Identify which cell holds the provided text, then report its (X, Y) central coordinate. 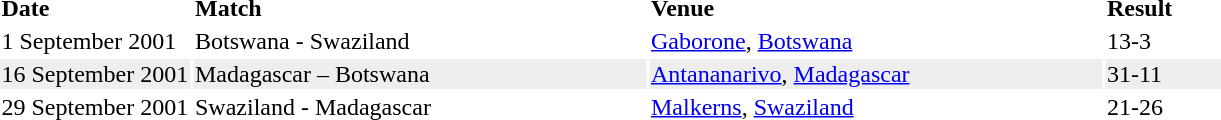
1 September 2001 (95, 41)
Antananarivo, Madagascar (876, 74)
16 September 2001 (95, 74)
Botswana - Swaziland (420, 41)
Madagascar – Botswana (420, 74)
Gaborone, Botswana (876, 41)
